Capture the cell that displays the provided text and extract its [x, y] central coordinate. 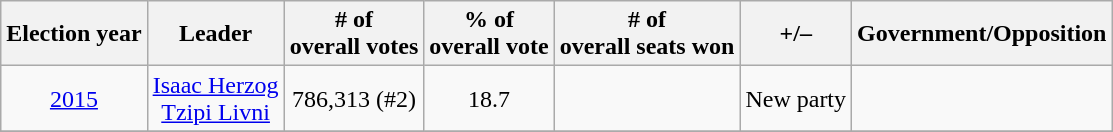
# ofoverall seats won [647, 34]
% ofoverall vote [489, 34]
Government/Opposition [982, 34]
18.7 [489, 98]
Isaac Herzog Tzipi Livni [216, 98]
Leader [216, 34]
# ofoverall votes [354, 34]
+/– [796, 34]
New party [796, 98]
Election year [74, 34]
786,313 (#2) [354, 98]
2015 [74, 98]
